Output the [x, y] coordinate of the center of the cell containing the given text.  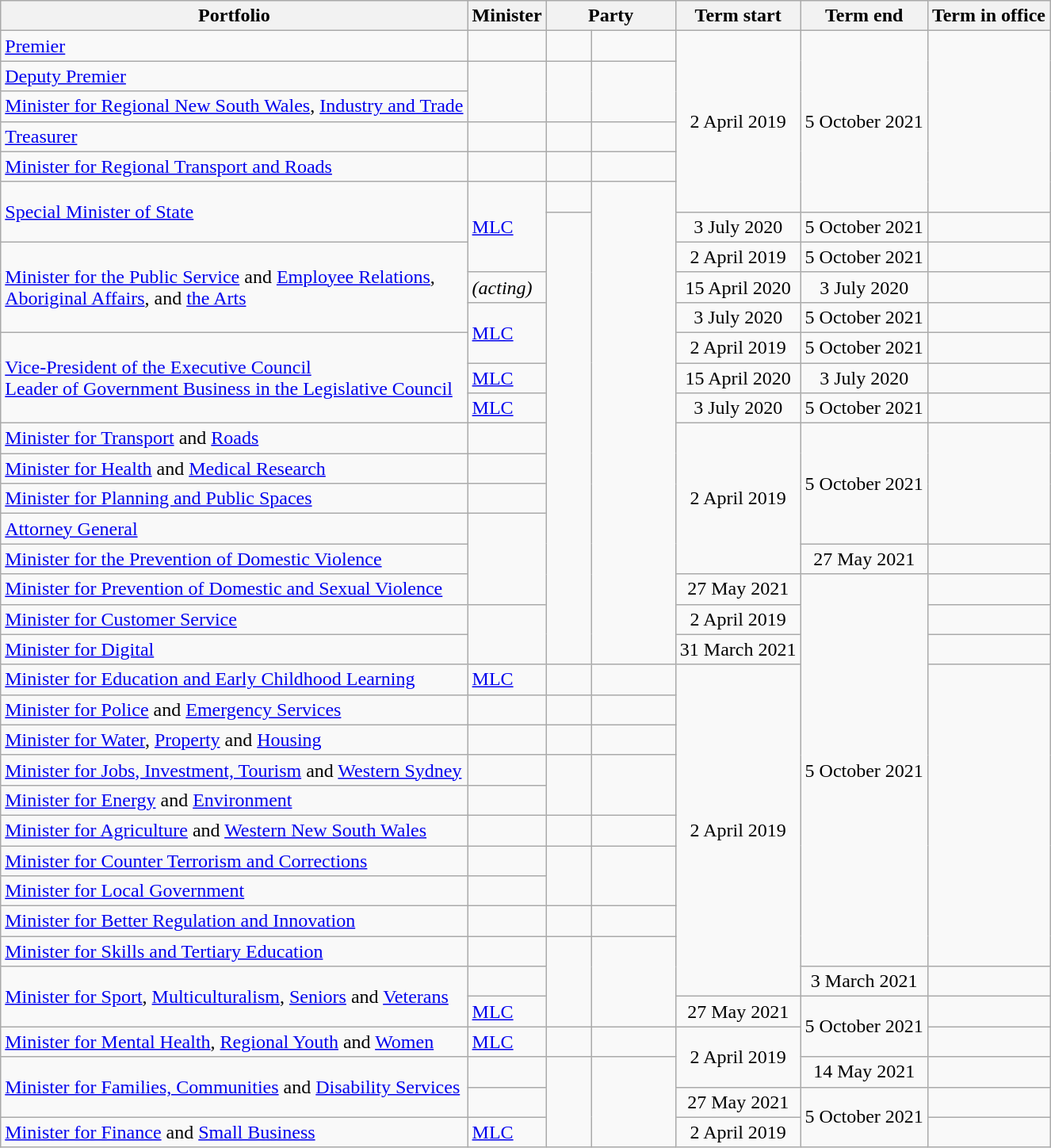
Portfolio [235, 16]
Term end [864, 16]
Minister for the Prevention of Domestic Violence [235, 559]
Deputy Premier [235, 76]
Minister for Jobs, Investment, Tourism and Western Sydney [235, 770]
Minister for Agriculture and Western New South Wales [235, 830]
Minister for Local Government [235, 891]
31 March 2021 [738, 649]
Minister for Health and Medical Research [235, 469]
Minister for Planning and Public Spaces [235, 499]
Minister for Better Regulation and Innovation [235, 921]
Minister for Regional New South Wales, Industry and Trade [235, 106]
Treasurer [235, 136]
Minister for Transport and Roads [235, 438]
Party [610, 16]
Vice-President of the Executive CouncilLeader of Government Business in the Legislative Council [235, 377]
Minister for Customer Service [235, 619]
Minister for Skills and Tertiary Education [235, 951]
Minister for Police and Emergency Services [235, 710]
(acting) [507, 287]
Minister for Education and Early Childhood Learning [235, 679]
Term start [738, 16]
Special Minister of State [235, 212]
Term in office [988, 16]
Minister for Regional Transport and Roads [235, 166]
Minister for Counter Terrorism and Corrections [235, 860]
Minister [507, 16]
Minister for Sport, Multiculturalism, Seniors and Veterans [235, 997]
Minister for Finance and Small Business [235, 1132]
Minister for Mental Health, Regional Youth and Women [235, 1042]
Minister for Prevention of Domestic and Sexual Violence [235, 589]
Minister for the Public Service and Employee Relations,Aboriginal Affairs, and the Arts [235, 287]
Minister for Families, Communities and Disability Services [235, 1087]
3 March 2021 [864, 982]
Minister for Digital [235, 649]
Minister for Energy and Environment [235, 800]
14 May 2021 [864, 1072]
Attorney General [235, 529]
Premier [235, 46]
Minister for Water, Property and Housing [235, 740]
